For the text-containing cell, return its midpoint in (x, y) coordinate format. 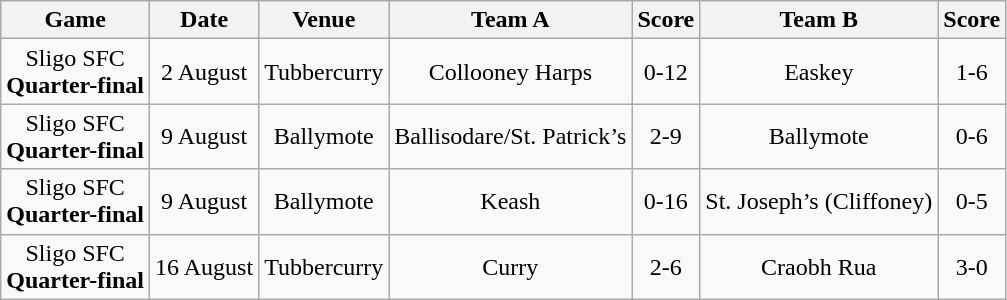
Team A (510, 20)
0-16 (666, 202)
Craobh Rua (819, 266)
2 August (204, 72)
Date (204, 20)
Team B (819, 20)
Easkey (819, 72)
2-6 (666, 266)
Curry (510, 266)
Ballisodare/St. Patrick’s (510, 136)
Collooney Harps (510, 72)
Game (76, 20)
0-5 (972, 202)
0-6 (972, 136)
St. Joseph’s (Cliffoney) (819, 202)
2-9 (666, 136)
Venue (324, 20)
Keash (510, 202)
3-0 (972, 266)
1-6 (972, 72)
0-12 (666, 72)
16 August (204, 266)
